Capture the cell that displays the provided text and extract its [x, y] central coordinate. 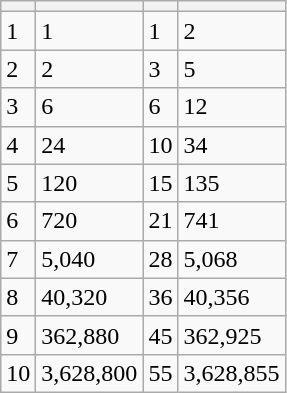
5,068 [232, 259]
7 [18, 259]
36 [160, 297]
720 [90, 221]
4 [18, 145]
8 [18, 297]
3,628,855 [232, 373]
9 [18, 335]
135 [232, 183]
24 [90, 145]
45 [160, 335]
3,628,800 [90, 373]
15 [160, 183]
362,925 [232, 335]
40,356 [232, 297]
21 [160, 221]
12 [232, 107]
362,880 [90, 335]
5,040 [90, 259]
741 [232, 221]
40,320 [90, 297]
120 [90, 183]
55 [160, 373]
34 [232, 145]
28 [160, 259]
